Output the (x, y) coordinate of the center of the cell containing the given text.  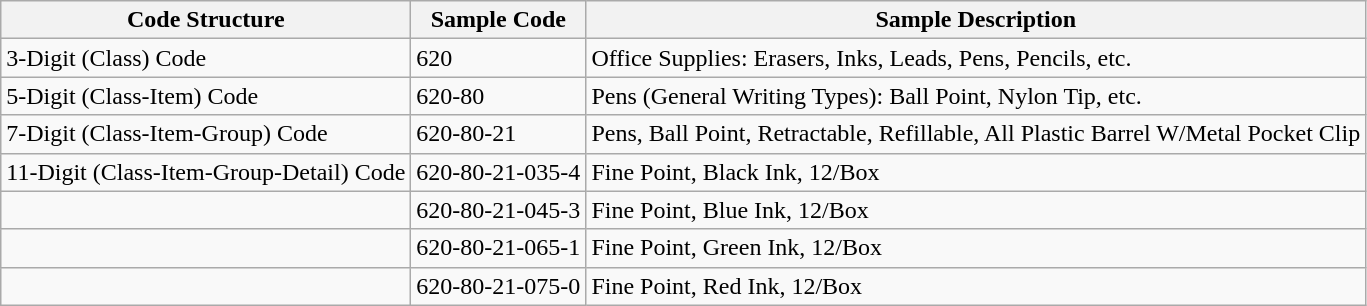
Sample Description (976, 20)
620-80-21-065-1 (498, 248)
Fine Point, Red Ink, 12/Box (976, 286)
Sample Code (498, 20)
620-80-21-045-3 (498, 210)
Code Structure (206, 20)
7-Digit (Class-Item-Group) Code (206, 134)
5-Digit (Class-Item) Code (206, 96)
Pens, Ball Point, Retractable, Refillable, All Plastic Barrel W/Metal Pocket Clip (976, 134)
620-80-21-075-0 (498, 286)
Office Supplies: Erasers, Inks, Leads, Pens, Pencils, etc. (976, 58)
Fine Point, Green Ink, 12/Box (976, 248)
620 (498, 58)
Pens (General Writing Types): Ball Point, Nylon Tip, etc. (976, 96)
3-Digit (Class) Code (206, 58)
620-80-21 (498, 134)
620-80 (498, 96)
11-Digit (Class-Item-Group-Detail) Code (206, 172)
Fine Point, Black Ink, 12/Box (976, 172)
620-80-21-035-4 (498, 172)
Fine Point, Blue Ink, 12/Box (976, 210)
